Extract the (X, Y) coordinate from the center of the cell holding the provided text.  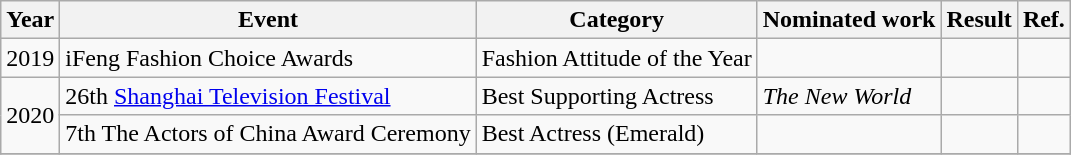
7th The Actors of China Award Ceremony (268, 134)
Year (30, 20)
Result (979, 20)
26th Shanghai Television Festival (268, 96)
Nominated work (849, 20)
The New World (849, 96)
Fashion Attitude of the Year (616, 58)
iFeng Fashion Choice Awards (268, 58)
Best Actress (Emerald) (616, 134)
Ref. (1044, 20)
Event (268, 20)
2019 (30, 58)
Category (616, 20)
2020 (30, 115)
Best Supporting Actress (616, 96)
